Extract the (x, y) coordinate from the center of the cell holding the provided text.  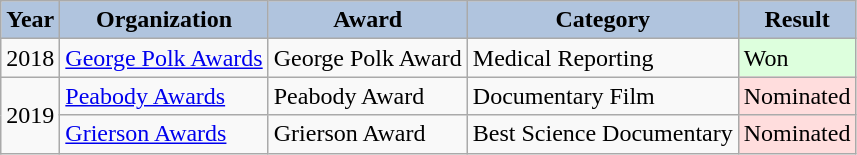
Won (797, 58)
George Polk Award (368, 58)
Documentary Film (602, 96)
2019 (30, 115)
Category (602, 20)
Medical Reporting (602, 58)
Year (30, 20)
Best Science Documentary (602, 134)
2018 (30, 58)
Grierson Award (368, 134)
Result (797, 20)
Peabody Award (368, 96)
George Polk Awards (164, 58)
Grierson Awards (164, 134)
Organization (164, 20)
Award (368, 20)
Peabody Awards (164, 96)
